For the text-containing cell, return its midpoint in [X, Y] coordinate format. 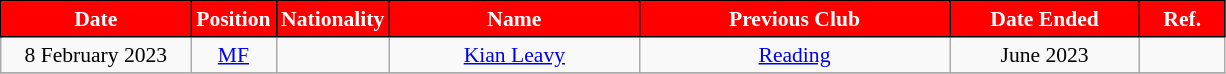
Date [96, 19]
Name [514, 19]
MF [234, 55]
Reading [794, 55]
Date Ended [1045, 19]
Kian Leavy [514, 55]
Ref. [1182, 19]
June 2023 [1045, 55]
Previous Club [794, 19]
8 February 2023 [96, 55]
Position [234, 19]
Nationality [332, 19]
